Return (x, y) of the center of cell containing provided text 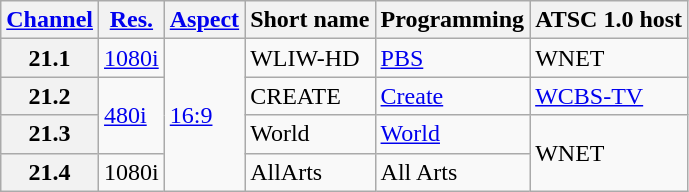
21.2 (50, 96)
Channel (50, 20)
480i (132, 115)
21.4 (50, 172)
WCBS-TV (609, 96)
Res. (132, 20)
Short name (310, 20)
21.1 (50, 58)
AllArts (310, 172)
Create (452, 96)
16:9 (204, 115)
Aspect (204, 20)
Programming (452, 20)
ATSC 1.0 host (609, 20)
PBS (452, 58)
WLIW-HD (310, 58)
CREATE (310, 96)
All Arts (452, 172)
21.3 (50, 134)
